Extract the (x, y) coordinate from the center of the cell holding the provided text.  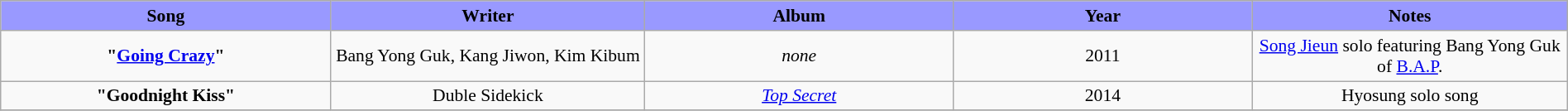
"Goodnight Kiss" (165, 96)
Song Jieun solo featuring Bang Yong Guk of B.A.P. (1409, 55)
Writer (488, 16)
Song (165, 16)
2014 (1103, 96)
"Going Crazy" (165, 55)
Bang Yong Guk, Kang Jiwon, Kim Kibum (488, 55)
none (799, 55)
2011 (1103, 55)
Duble Sidekick (488, 96)
Hyosung solo song (1409, 96)
Album (799, 16)
Notes (1409, 16)
Top Secret (799, 96)
Year (1103, 16)
